Capture the cell that displays the provided text and extract its [x, y] central coordinate. 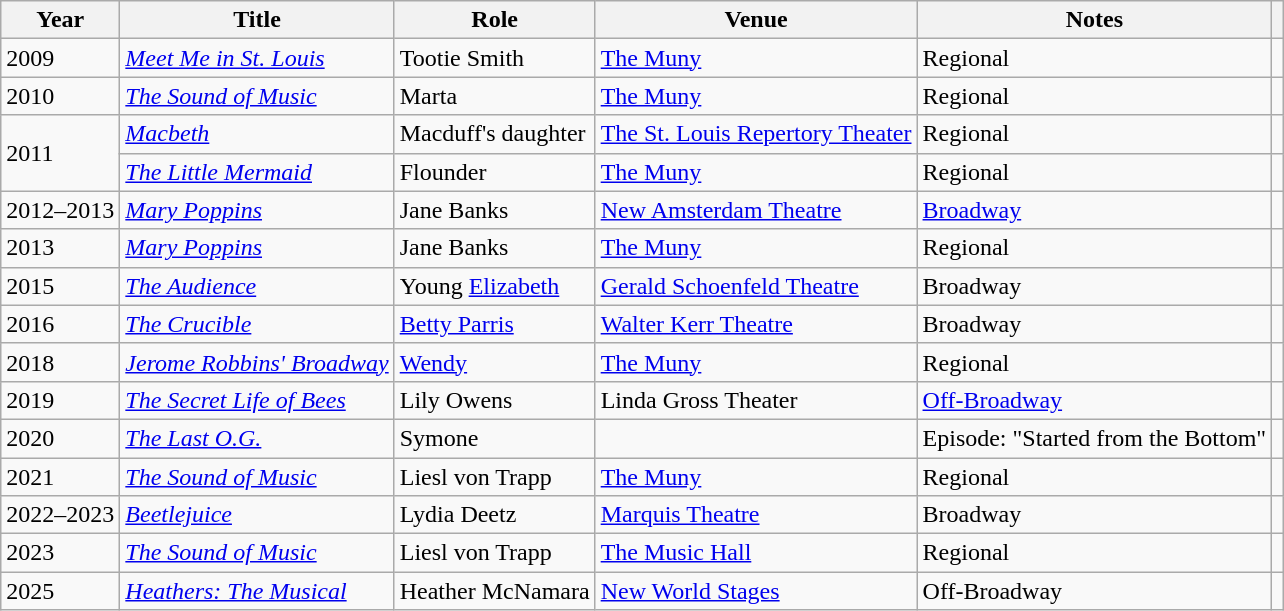
Beetlejuice [257, 515]
2022–2023 [60, 515]
2020 [60, 438]
The Music Hall [756, 553]
Jerome Robbins' Broadway [257, 362]
Wendy [494, 362]
Gerald Schoenfeld Theatre [756, 286]
Tootie Smith [494, 58]
Flounder [494, 172]
Heather McNamara [494, 591]
New World Stages [756, 591]
Notes [1094, 20]
2011 [60, 153]
Marta [494, 96]
2016 [60, 324]
Symone [494, 438]
Lily Owens [494, 400]
2021 [60, 477]
Role [494, 20]
Linda Gross Theater [756, 400]
Heathers: The Musical [257, 591]
Episode: "Started from the Bottom" [1094, 438]
The St. Louis Repertory Theater [756, 134]
Macbeth [257, 134]
2010 [60, 96]
The Secret Life of Bees [257, 400]
2013 [60, 248]
Venue [756, 20]
Meet Me in St. Louis [257, 58]
2015 [60, 286]
The Little Mermaid [257, 172]
2025 [60, 591]
2019 [60, 400]
Betty Parris [494, 324]
Young Elizabeth [494, 286]
Title [257, 20]
Macduff's daughter [494, 134]
Lydia Deetz [494, 515]
2018 [60, 362]
2023 [60, 553]
The Last O.G. [257, 438]
The Audience [257, 286]
Year [60, 20]
2012–2013 [60, 210]
Marquis Theatre [756, 515]
The Crucible [257, 324]
New Amsterdam Theatre [756, 210]
2009 [60, 58]
Walter Kerr Theatre [756, 324]
